Return the (X, Y) coordinate for the center point of the cell that contains the specified text.  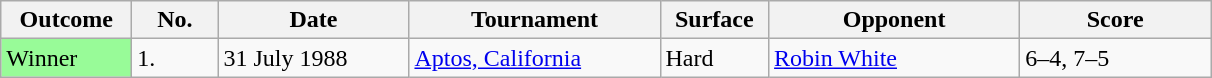
6–4, 7–5 (1116, 58)
Hard (714, 58)
Tournament (534, 20)
Opponent (894, 20)
31 July 1988 (314, 58)
Aptos, California (534, 58)
Surface (714, 20)
Score (1116, 20)
No. (175, 20)
Date (314, 20)
1. (175, 58)
Outcome (66, 20)
Robin White (894, 58)
Winner (66, 58)
